For the text-containing cell, return its midpoint in [x, y] coordinate format. 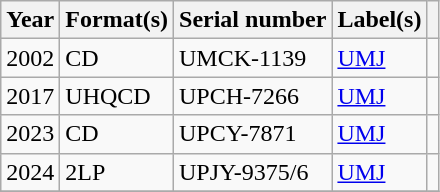
Year [30, 20]
Serial number [253, 20]
UHQCD [117, 96]
Label(s) [380, 20]
2002 [30, 58]
2023 [30, 134]
UMCK-1139 [253, 58]
UPJY-9375/6 [253, 172]
UPCY-7871 [253, 134]
2LP [117, 172]
Format(s) [117, 20]
2024 [30, 172]
2017 [30, 96]
UPCH-7266 [253, 96]
